Identify which cell holds the provided text, then report its (X, Y) central coordinate. 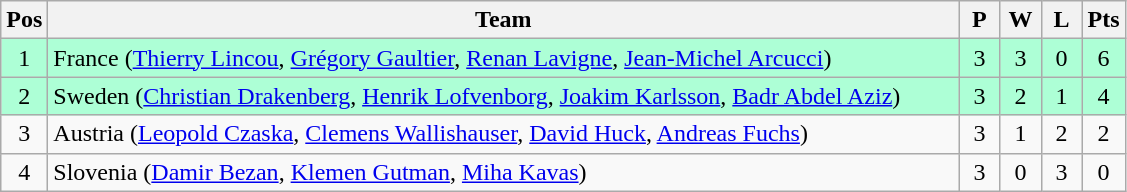
6 (1104, 58)
France (Thierry Lincou, Grégory Gaultier, Renan Lavigne, Jean-Michel Arcucci) (504, 58)
Team (504, 20)
P (980, 20)
Pos (24, 20)
Slovenia (Damir Bezan, Klemen Gutman, Miha Kavas) (504, 172)
L (1062, 20)
Pts (1104, 20)
Austria (Leopold Czaska, Clemens Wallishauser, David Huck, Andreas Fuchs) (504, 134)
Sweden (Christian Drakenberg, Henrik Lofvenborg, Joakim Karlsson, Badr Abdel Aziz) (504, 96)
W (1020, 20)
